Provide the (X, Y) coordinate of the cell's center where the given text is located.  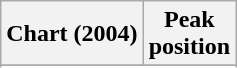
Peakposition (189, 34)
Chart (2004) (72, 34)
